Provide the [x, y] coordinate of the cell's center where the given text is located.  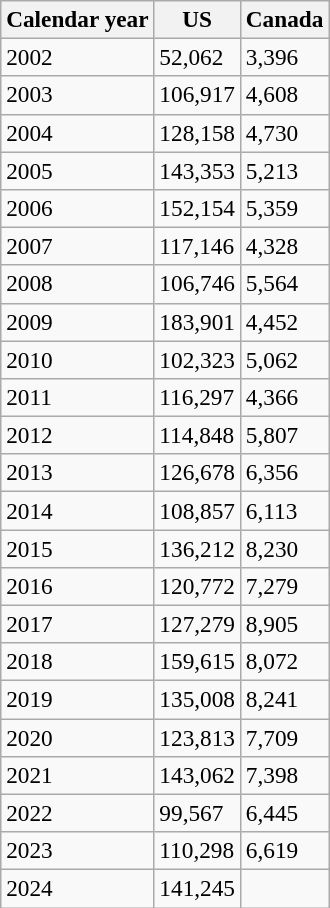
6,356 [284, 473]
141,245 [197, 888]
2006 [78, 208]
108,857 [197, 510]
2019 [78, 699]
2005 [78, 170]
2015 [78, 548]
8,241 [284, 699]
117,146 [197, 246]
2004 [78, 133]
2007 [78, 246]
2016 [78, 586]
52,062 [197, 57]
2011 [78, 397]
4,608 [284, 95]
114,848 [197, 435]
Calendar year [78, 19]
2008 [78, 284]
7,398 [284, 775]
2018 [78, 662]
2024 [78, 888]
123,813 [197, 737]
2013 [78, 473]
126,678 [197, 473]
143,353 [197, 170]
4,366 [284, 397]
5,213 [284, 170]
2017 [78, 624]
128,158 [197, 133]
4,452 [284, 322]
5,564 [284, 284]
99,567 [197, 813]
127,279 [197, 624]
2012 [78, 435]
6,113 [284, 510]
2010 [78, 359]
106,746 [197, 284]
2023 [78, 850]
110,298 [197, 850]
2009 [78, 322]
US [197, 19]
8,072 [284, 662]
4,328 [284, 246]
159,615 [197, 662]
2022 [78, 813]
5,062 [284, 359]
183,901 [197, 322]
120,772 [197, 586]
2002 [78, 57]
Canada [284, 19]
8,905 [284, 624]
6,619 [284, 850]
135,008 [197, 699]
2003 [78, 95]
2014 [78, 510]
4,730 [284, 133]
2021 [78, 775]
116,297 [197, 397]
8,230 [284, 548]
5,359 [284, 208]
152,154 [197, 208]
7,709 [284, 737]
3,396 [284, 57]
5,807 [284, 435]
2020 [78, 737]
7,279 [284, 586]
143,062 [197, 775]
102,323 [197, 359]
136,212 [197, 548]
6,445 [284, 813]
106,917 [197, 95]
